Identify which cell holds the provided text, then report its (x, y) central coordinate. 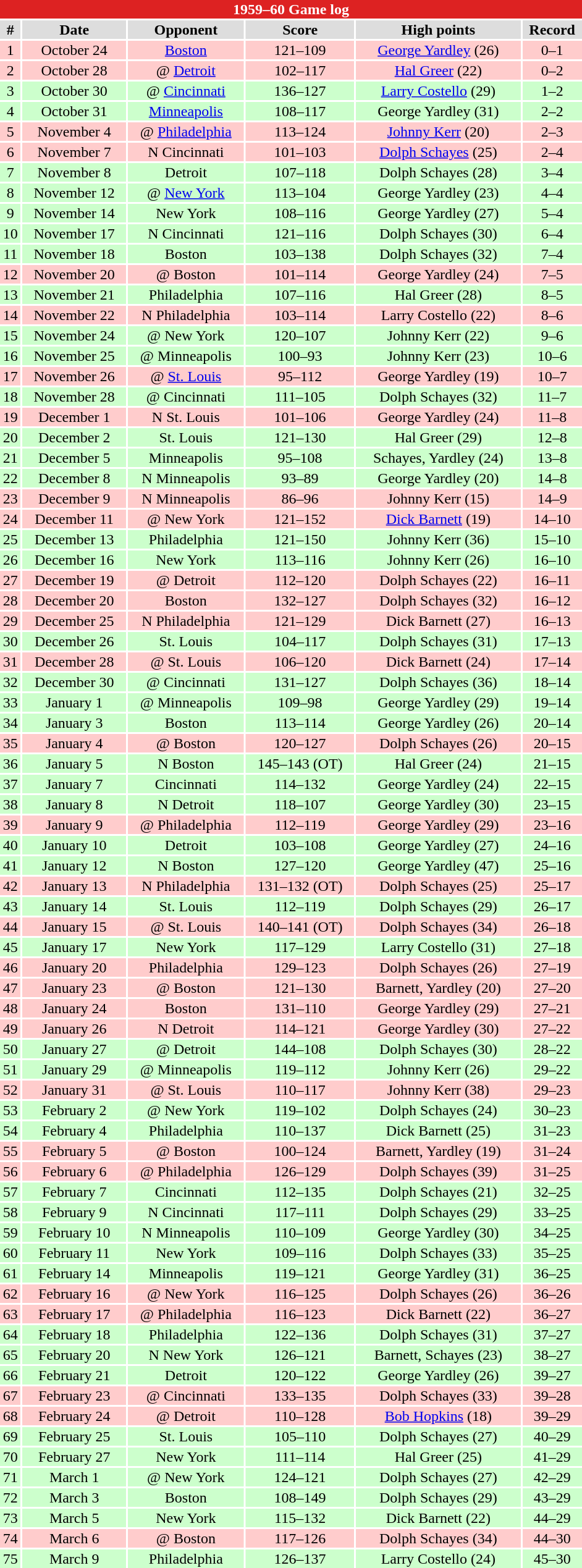
5–4 (552, 213)
25–17 (552, 886)
67 (11, 1396)
31–25 (552, 1171)
63 (11, 1314)
February 11 (74, 1253)
Hal Greer (25) (438, 1457)
126–121 (300, 1355)
122–136 (300, 1334)
100–93 (300, 356)
93–89 (300, 478)
February 16 (74, 1294)
N St. Louis (186, 417)
November 20 (74, 274)
52 (11, 1090)
136–127 (300, 91)
Johnny Kerr (20) (438, 132)
3–4 (552, 172)
6–4 (552, 234)
Hal Greer (22) (438, 70)
11–8 (552, 417)
24–16 (552, 845)
36 (11, 764)
January 24 (74, 1008)
January 3 (74, 723)
110–117 (300, 1090)
64 (11, 1334)
34 (11, 723)
103–138 (300, 254)
10–7 (552, 376)
November 8 (74, 172)
February 10 (74, 1233)
131–132 (OT) (300, 886)
120–107 (300, 335)
February 24 (74, 1416)
December 9 (74, 499)
17 (11, 376)
January 14 (74, 906)
27–21 (552, 1008)
131–110 (300, 1008)
November 24 (74, 335)
47 (11, 988)
January 5 (74, 764)
Larry Costello (22) (438, 315)
51 (11, 1069)
108–116 (300, 213)
74 (11, 1538)
February 18 (74, 1334)
Dolph Schayes (21) (438, 1192)
35 (11, 743)
72 (11, 1498)
December 2 (74, 437)
145–143 (OT) (300, 764)
March 5 (74, 1518)
November 4 (74, 132)
119–121 (300, 1273)
Dick Barnett (24) (438, 662)
117–126 (300, 1538)
35–25 (552, 1253)
25 (11, 539)
110–137 (300, 1131)
126–129 (300, 1171)
102–117 (300, 70)
Barnett, Yardley (20) (438, 988)
23–16 (552, 825)
February 9 (74, 1212)
Johnny Kerr (36) (438, 539)
26–18 (552, 927)
23 (11, 499)
113–124 (300, 132)
113–114 (300, 723)
45 (11, 947)
7 (11, 172)
144–108 (300, 1049)
37 (11, 784)
73 (11, 1518)
40 (11, 845)
4–4 (552, 193)
20–14 (552, 723)
3 (11, 91)
January 20 (74, 967)
119–102 (300, 1110)
32–25 (552, 1192)
10 (11, 234)
March 6 (74, 1538)
2–3 (552, 132)
19–14 (552, 702)
8–5 (552, 295)
53 (11, 1110)
February 17 (74, 1314)
42 (11, 886)
Dolph Schayes (22) (438, 580)
106–120 (300, 662)
December 26 (74, 641)
November 12 (74, 193)
117–129 (300, 947)
121–109 (300, 50)
January 13 (74, 886)
29 (11, 621)
69 (11, 1436)
109–98 (300, 702)
16–12 (552, 601)
38 (11, 804)
39 (11, 825)
65 (11, 1355)
44–29 (552, 1518)
27–20 (552, 988)
Dolph Schayes (28) (438, 172)
41–29 (552, 1457)
31–23 (552, 1131)
Bob Hopkins (18) (438, 1416)
33 (11, 702)
49 (11, 1029)
Johnny Kerr (22) (438, 335)
February 14 (74, 1273)
36–27 (552, 1314)
October 30 (74, 91)
131–127 (300, 682)
20–15 (552, 743)
59 (11, 1233)
116–123 (300, 1314)
103–108 (300, 845)
14 (11, 315)
December 28 (74, 662)
24 (11, 519)
22–15 (552, 784)
4 (11, 111)
100–124 (300, 1151)
December 20 (74, 601)
February 20 (74, 1355)
February 2 (74, 1110)
126–137 (300, 1559)
December 19 (74, 580)
January 12 (74, 866)
February 27 (74, 1457)
Dick Barnett (25) (438, 1131)
9–6 (552, 335)
January 1 (74, 702)
December 1 (74, 417)
30–23 (552, 1110)
6 (11, 152)
October 28 (74, 70)
December 25 (74, 621)
Hal Greer (24) (438, 764)
12 (11, 274)
7–5 (552, 274)
February 6 (74, 1171)
Record (552, 30)
January 26 (74, 1029)
October 31 (74, 111)
129–123 (300, 967)
Opponent (186, 30)
107–118 (300, 172)
February 7 (74, 1192)
1959–60 Game log (291, 9)
23–15 (552, 804)
0–2 (552, 70)
111–105 (300, 397)
19 (11, 417)
110–109 (300, 1233)
37–27 (552, 1334)
21 (11, 458)
33–25 (552, 1212)
18–14 (552, 682)
140–141 (OT) (300, 927)
Johnny Kerr (15) (438, 499)
January 4 (74, 743)
March 3 (74, 1498)
January 27 (74, 1049)
27–22 (552, 1029)
60 (11, 1253)
George Yardley (23) (438, 193)
Larry Costello (24) (438, 1559)
95–112 (300, 376)
November 18 (74, 254)
November 28 (74, 397)
101–114 (300, 274)
40–29 (552, 1436)
Hal Greer (29) (438, 437)
16 (11, 356)
February 23 (74, 1396)
# (11, 30)
108–117 (300, 111)
Dolph Schayes (36) (438, 682)
28–22 (552, 1049)
108–149 (300, 1498)
Larry Costello (31) (438, 947)
March 1 (74, 1477)
101–103 (300, 152)
7–4 (552, 254)
5 (11, 132)
2–2 (552, 111)
124–121 (300, 1477)
November 14 (74, 213)
14–10 (552, 519)
121–150 (300, 539)
20 (11, 437)
26 (11, 560)
66 (11, 1375)
117–111 (300, 1212)
N New York (186, 1355)
2 (11, 70)
39–29 (552, 1416)
Dolph Schayes (24) (438, 1110)
36–25 (552, 1273)
11–7 (552, 397)
10–6 (552, 356)
High points (438, 30)
Dolph Schayes (39) (438, 1171)
44–30 (552, 1538)
121–129 (300, 621)
30 (11, 641)
110–128 (300, 1416)
16–10 (552, 560)
133–135 (300, 1396)
Johnny Kerr (23) (438, 356)
118–107 (300, 804)
13–8 (552, 458)
14–8 (552, 478)
December 11 (74, 519)
January 29 (74, 1069)
February 25 (74, 1436)
31 (11, 662)
29–23 (552, 1090)
111–114 (300, 1457)
January 7 (74, 784)
November 17 (74, 234)
Barnett, Schayes (23) (438, 1355)
18 (11, 397)
December 16 (74, 560)
28 (11, 601)
127–120 (300, 866)
January 15 (74, 927)
January 8 (74, 804)
34–25 (552, 1233)
114–121 (300, 1029)
113–116 (300, 560)
113–104 (300, 193)
October 24 (74, 50)
27–19 (552, 967)
December 30 (74, 682)
95–108 (300, 458)
70 (11, 1457)
Hal Greer (28) (438, 295)
January 9 (74, 825)
16–13 (552, 621)
January 17 (74, 947)
15 (11, 335)
120–122 (300, 1375)
32 (11, 682)
17–13 (552, 641)
39–27 (552, 1375)
55 (11, 1151)
43–29 (552, 1498)
November 25 (74, 356)
January 31 (74, 1090)
114–132 (300, 784)
104–117 (300, 641)
December 13 (74, 539)
54 (11, 1131)
2–4 (552, 152)
February 5 (74, 1151)
103–114 (300, 315)
58 (11, 1212)
27 (11, 580)
January 10 (74, 845)
75 (11, 1559)
109–116 (300, 1253)
42–29 (552, 1477)
86–96 (300, 499)
Johnny Kerr (38) (438, 1090)
George Yardley (47) (438, 866)
107–116 (300, 295)
105–110 (300, 1436)
9 (11, 213)
36–26 (552, 1294)
George Yardley (20) (438, 478)
50 (11, 1049)
61 (11, 1273)
56 (11, 1171)
December 8 (74, 478)
44 (11, 927)
January 23 (74, 988)
45–30 (552, 1559)
November 26 (74, 376)
November 21 (74, 295)
41 (11, 866)
26–17 (552, 906)
120–127 (300, 743)
March 9 (74, 1559)
21–15 (552, 764)
11 (11, 254)
0–1 (552, 50)
132–127 (300, 601)
17–14 (552, 662)
119–112 (300, 1069)
43 (11, 906)
1–2 (552, 91)
December 5 (74, 458)
George Yardley (19) (438, 376)
112–135 (300, 1192)
Schayes, Yardley (24) (438, 458)
48 (11, 1008)
Dick Barnett (19) (438, 519)
121–116 (300, 234)
February 21 (74, 1375)
November 22 (74, 315)
22 (11, 478)
13 (11, 295)
8–6 (552, 315)
Larry Costello (29) (438, 91)
Dick Barnett (27) (438, 621)
Score (300, 30)
101–106 (300, 417)
15–10 (552, 539)
57 (11, 1192)
31–24 (552, 1151)
1 (11, 50)
Barnett, Yardley (19) (438, 1151)
71 (11, 1477)
16–11 (552, 580)
November 7 (74, 152)
27–18 (552, 947)
14–9 (552, 499)
38–27 (552, 1355)
46 (11, 967)
25–16 (552, 866)
112–120 (300, 580)
8 (11, 193)
February 4 (74, 1131)
39–28 (552, 1396)
Date (74, 30)
116–125 (300, 1294)
62 (11, 1294)
68 (11, 1416)
115–132 (300, 1518)
12–8 (552, 437)
121–152 (300, 519)
29–22 (552, 1069)
